Return the (X, Y) coordinate for the center point of the cell that contains the specified text.  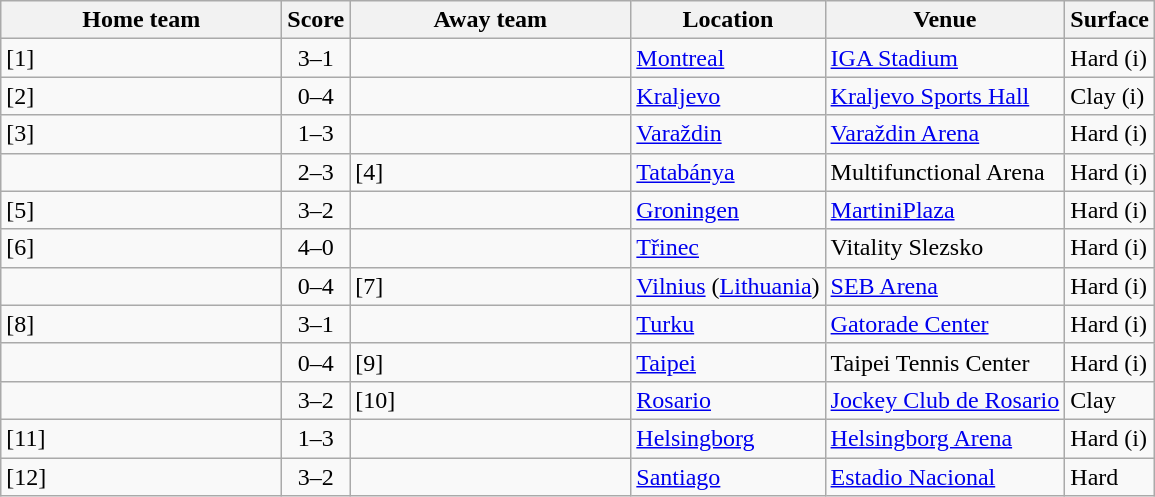
[6] (142, 248)
Clay (1110, 400)
IGA Stadium (945, 58)
2–3 (316, 172)
Tatabánya (728, 172)
Surface (1110, 20)
Varaždin (728, 134)
[9] (490, 362)
[12] (142, 477)
Gatorade Center (945, 324)
Helsingborg (728, 438)
Hard (1110, 477)
MartiniPlaza (945, 210)
Away team (490, 20)
Location (728, 20)
Clay (i) (1110, 96)
[8] (142, 324)
[1] (142, 58)
Kraljevo Sports Hall (945, 96)
Venue (945, 20)
SEB Arena (945, 286)
Vilnius (Lithuania) (728, 286)
[7] (490, 286)
[5] (142, 210)
4–0 (316, 248)
Home team (142, 20)
Groningen (728, 210)
Helsingborg Arena (945, 438)
Třinec (728, 248)
Estadio Nacional (945, 477)
[4] (490, 172)
Vitality Slezsko (945, 248)
Montreal (728, 58)
Turku (728, 324)
Jockey Club de Rosario (945, 400)
Kraljevo (728, 96)
Santiago (728, 477)
[3] (142, 134)
Multifunctional Arena (945, 172)
Varaždin Arena (945, 134)
[11] (142, 438)
Rosario (728, 400)
[10] (490, 400)
Taipei (728, 362)
Taipei Tennis Center (945, 362)
[2] (142, 96)
Score (316, 20)
